Identify which cell holds the provided text, then report its (X, Y) central coordinate. 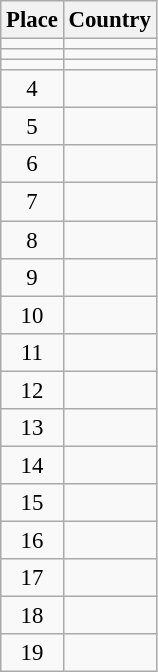
9 (32, 277)
8 (32, 240)
16 (32, 540)
14 (32, 465)
6 (32, 165)
18 (32, 616)
7 (32, 202)
12 (32, 390)
10 (32, 315)
4 (32, 89)
Place (32, 20)
5 (32, 127)
Country (110, 20)
11 (32, 352)
13 (32, 428)
15 (32, 503)
19 (32, 653)
17 (32, 578)
